From the cell containing the given text, extract its center point as [x, y] coordinate. 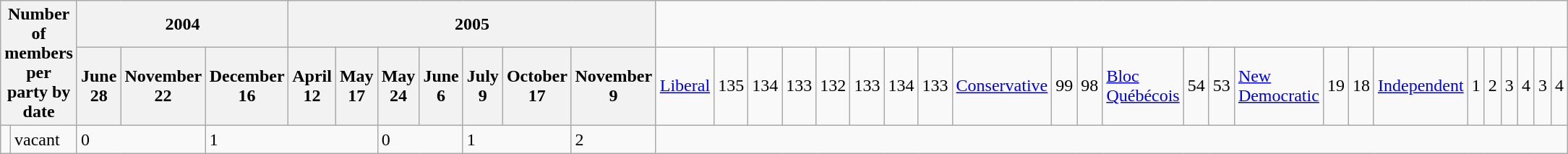
132 [833, 87]
May 24 [398, 87]
Liberal [685, 87]
Conservative [1002, 87]
November 22 [163, 87]
18 [1361, 87]
53 [1222, 87]
2005 [473, 24]
54 [1196, 87]
April 12 [312, 87]
vacant [44, 140]
2004 [182, 24]
99 [1064, 87]
Number of membersper party by date [39, 64]
19 [1336, 87]
June 6 [441, 87]
Independent [1421, 87]
May 17 [356, 87]
Bloc Québécois [1143, 87]
New Democratic [1278, 87]
July 9 [483, 87]
June 28 [98, 87]
98 [1090, 87]
November 9 [613, 87]
December 16 [247, 87]
135 [732, 87]
October 17 [536, 87]
